Find where the given text appears and provide that cell's center as [x, y] coordinate. 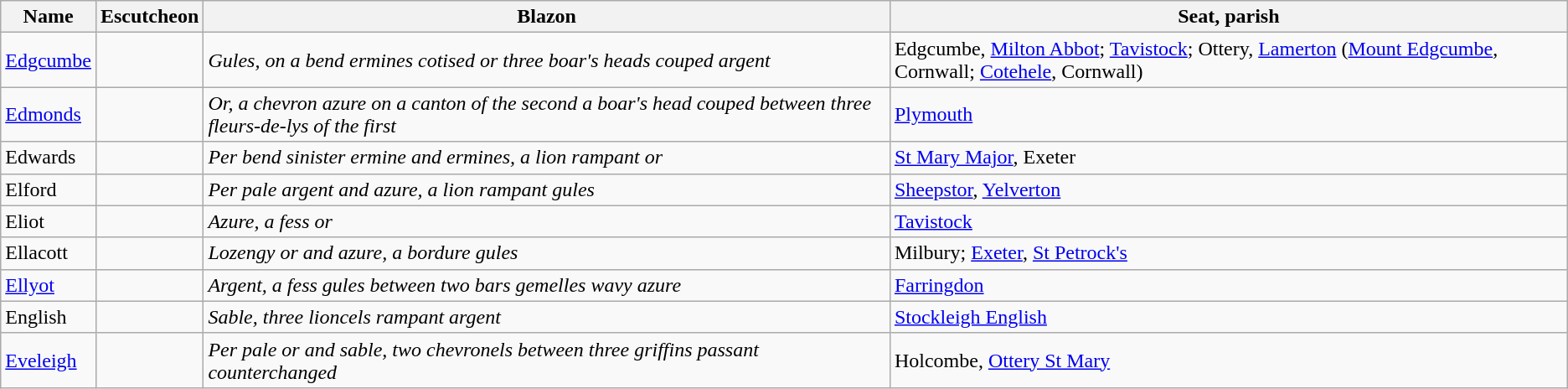
English [49, 317]
Elford [49, 189]
Tavistock [1228, 221]
Edgcumbe [49, 60]
Farringdon [1228, 285]
Lozengy or and azure, a bordure gules [547, 253]
Argent, a fess gules between two bars gemelles wavy azure [547, 285]
St Mary Major, Exeter [1228, 158]
Edwards [49, 158]
Seat, parish [1228, 17]
Edgcumbe, Milton Abbot; Tavistock; Ottery, Lamerton (Mount Edgcumbe, Cornwall; Cotehele, Cornwall) [1228, 60]
Name [49, 17]
Or, a chevron azure on a canton of the second a boar's head couped between three fleurs-de-lys of the first [547, 114]
Milbury; Exeter, St Petrock's [1228, 253]
Ellyot [49, 285]
Sheepstor, Yelverton [1228, 189]
Sable, three lioncels rampant argent [547, 317]
Per pale or and sable, two chevronels between three griffins passant counterchanged [547, 360]
Plymouth [1228, 114]
Blazon [547, 17]
Eliot [49, 221]
Gules, on a bend ermines cotised or three boar's heads couped argent [547, 60]
Ellacott [49, 253]
Escutcheon [149, 17]
Eveleigh [49, 360]
Holcombe, Ottery St Mary [1228, 360]
Per bend sinister ermine and ermines, a lion rampant or [547, 158]
Azure, a fess or [547, 221]
Stockleigh English [1228, 317]
Edmonds [49, 114]
Per pale argent and azure, a lion rampant gules [547, 189]
